Search for the cell housing the specified text and yield its [X, Y] center coordinate. 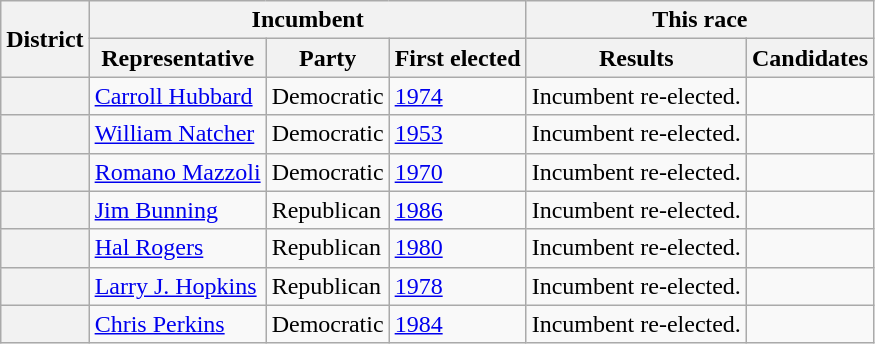
William Natcher [178, 134]
1970 [458, 172]
Results [636, 58]
Candidates [810, 58]
First elected [458, 58]
1986 [458, 210]
Romano Mazzoli [178, 172]
1953 [458, 134]
Jim Bunning [178, 210]
Representative [178, 58]
Party [328, 58]
This race [700, 20]
Chris Perkins [178, 324]
District [45, 39]
Hal Rogers [178, 248]
Larry J. Hopkins [178, 286]
Incumbent [308, 20]
1978 [458, 286]
Carroll Hubbard [178, 96]
1984 [458, 324]
1974 [458, 96]
1980 [458, 248]
